For the text-containing cell, return its midpoint in (x, y) coordinate format. 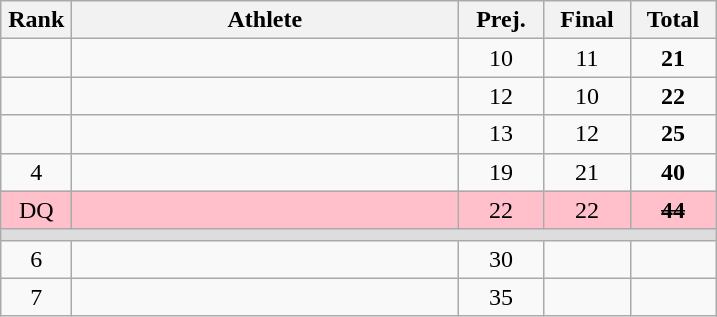
Final (587, 20)
30 (501, 259)
Total (673, 20)
13 (501, 134)
35 (501, 297)
25 (673, 134)
Athlete (265, 20)
7 (36, 297)
DQ (36, 210)
6 (36, 259)
4 (36, 172)
19 (501, 172)
44 (673, 210)
11 (587, 58)
40 (673, 172)
Prej. (501, 20)
Rank (36, 20)
